Determine the [X, Y] coordinate at the center of the cell enclosing the given text.  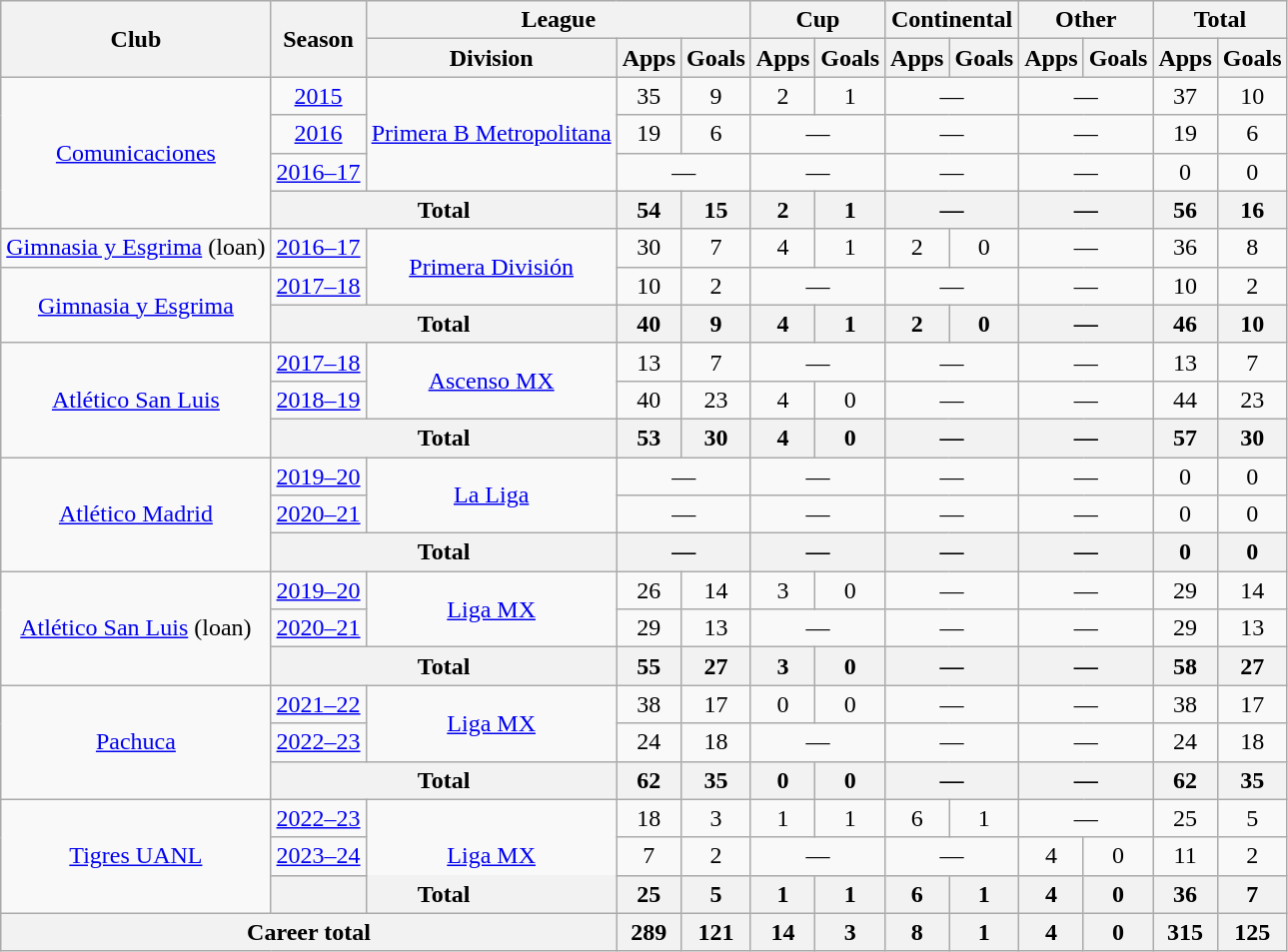
44 [1185, 400]
54 [648, 210]
37 [1185, 96]
Gimnasia y Esgrima [136, 305]
Pachuca [136, 742]
289 [648, 932]
Primera División [492, 267]
2023–24 [318, 856]
2016 [318, 134]
55 [648, 666]
2015 [318, 96]
La Liga [492, 495]
2018–19 [318, 400]
56 [1185, 210]
Atlético Madrid [136, 514]
58 [1185, 666]
League [558, 20]
Cup [817, 20]
Career total [309, 932]
46 [1185, 324]
Continental [952, 20]
26 [648, 590]
2021–22 [318, 704]
Season [318, 39]
57 [1185, 438]
Division [492, 58]
Other [1086, 20]
11 [1185, 856]
Primera B Metropolitana [492, 134]
Gimnasia y Esgrima (loan) [136, 248]
Comunicaciones [136, 153]
125 [1252, 932]
15 [716, 210]
121 [716, 932]
Club [136, 39]
315 [1185, 932]
Atlético San Luis (loan) [136, 628]
Tigres UANL [136, 856]
Atlético San Luis [136, 400]
53 [648, 438]
Ascenso MX [492, 381]
16 [1252, 210]
